Output the [X, Y] coordinate of the center of the cell containing the given text.  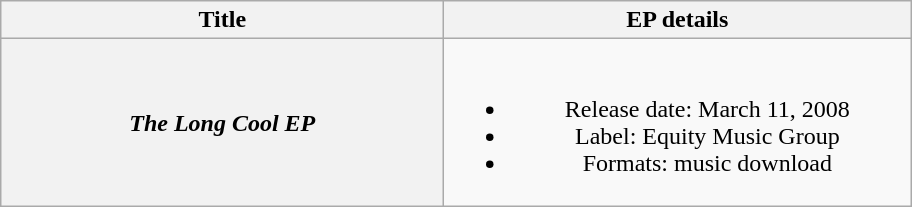
EP details [678, 20]
Title [222, 20]
The Long Cool EP [222, 122]
Release date: March 11, 2008Label: Equity Music GroupFormats: music download [678, 122]
